Capture the cell that displays the provided text and extract its (X, Y) central coordinate. 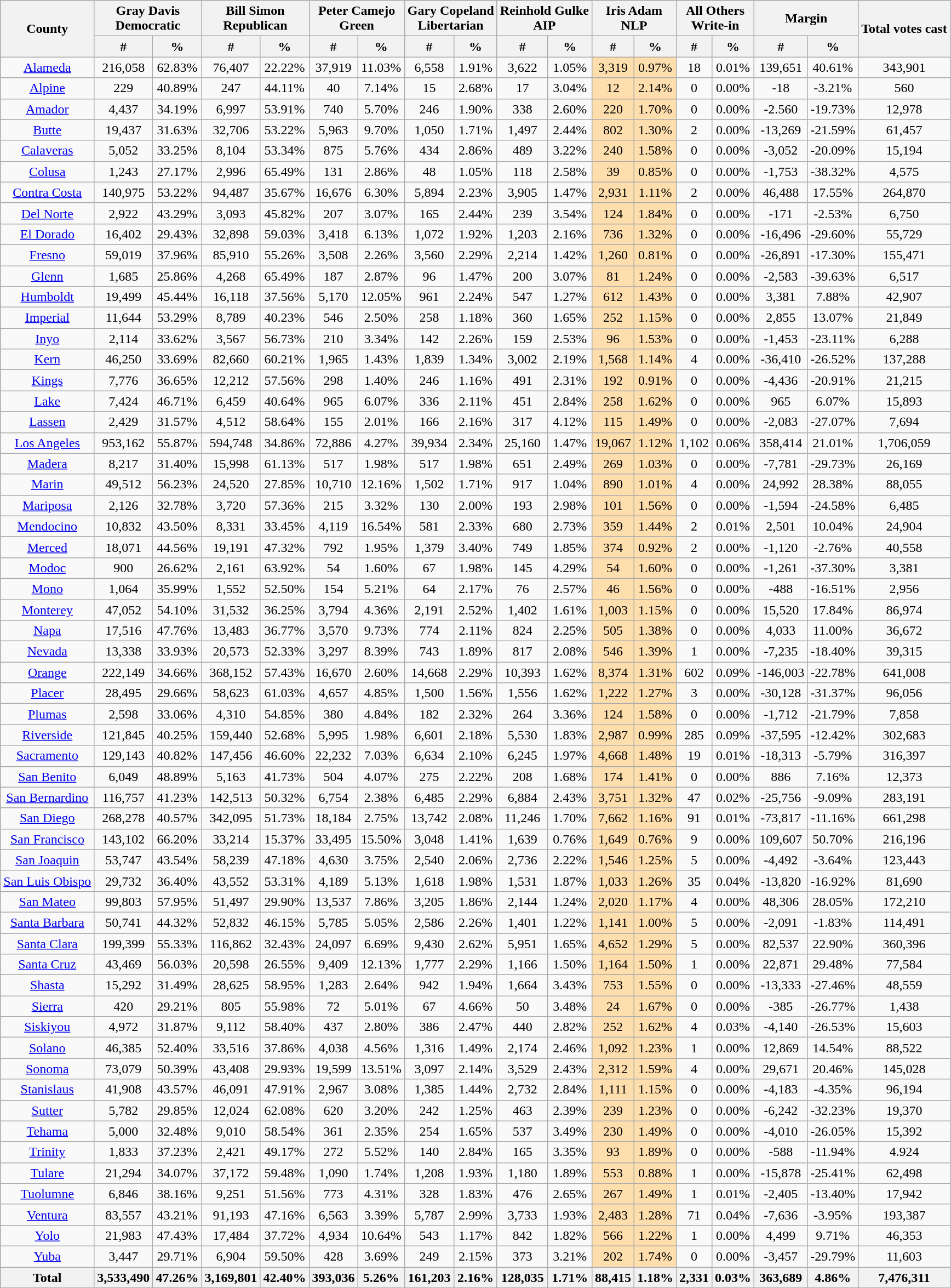
-5.79% (833, 756)
Mendocino (47, 526)
1.97% (570, 756)
2.47% (475, 1027)
3,418 (333, 234)
2,161 (231, 568)
46,385 (124, 1048)
40.61% (833, 67)
3 (694, 693)
21.01% (833, 443)
2,540 (429, 860)
-23.11% (833, 339)
129,143 (124, 756)
3.21% (570, 1256)
3.22% (570, 151)
3,297 (333, 652)
3.75% (381, 860)
-37,595 (781, 735)
254 (429, 1131)
121,845 (124, 735)
200 (523, 276)
0.88% (655, 1173)
-16.92% (833, 881)
3.39% (381, 1215)
-13,269 (781, 130)
55.33% (177, 943)
Kern (47, 360)
40.64% (285, 401)
18,184 (333, 818)
581 (429, 526)
4.07% (381, 777)
47,052 (124, 610)
43.21% (177, 1215)
1,568 (612, 360)
199,399 (124, 943)
Marin (47, 485)
4,512 (231, 422)
3,570 (333, 631)
42,907 (904, 297)
58.64% (285, 422)
2.06% (475, 860)
-17.30% (833, 255)
Yolo (47, 1235)
5,963 (333, 130)
-22.78% (833, 673)
3,533,490 (124, 1278)
193 (523, 505)
45.44% (177, 297)
7.03% (381, 756)
651 (523, 464)
20.46% (833, 1069)
1.86% (475, 902)
-2,083 (781, 422)
Imperial (47, 318)
2.38% (381, 797)
51.56% (285, 1194)
363,689 (781, 1278)
8,104 (231, 151)
Total votes cast (904, 29)
343,901 (904, 67)
361 (333, 1131)
5,785 (333, 922)
743 (429, 652)
-2.53% (833, 213)
143,102 (124, 839)
24,904 (904, 526)
Placer (47, 693)
1.28% (655, 1215)
93 (612, 1152)
3,560 (429, 255)
Mono (47, 589)
434 (429, 151)
2,736 (523, 860)
-29.73% (833, 464)
-4,492 (781, 860)
52.33% (285, 652)
2.52% (475, 610)
-29.60% (833, 234)
28.38% (833, 485)
1,706,059 (904, 443)
5,995 (333, 735)
17,516 (124, 631)
1.55% (655, 985)
46,353 (904, 1235)
1,283 (333, 985)
1,316 (429, 1048)
2,732 (523, 1090)
Butte (47, 130)
12,978 (904, 109)
6,846 (124, 1194)
Sacramento (47, 756)
4,499 (781, 1235)
52.50% (285, 589)
31.63% (177, 130)
43,552 (231, 881)
222,149 (124, 673)
-7,781 (781, 464)
47.26% (177, 1278)
1.14% (655, 360)
Iris AdamNLP (634, 19)
4.84% (381, 714)
Inyo (47, 339)
-27.07% (833, 422)
19,067 (612, 443)
1,379 (429, 547)
247 (231, 88)
10,710 (333, 485)
51,497 (231, 902)
3.40% (475, 547)
33.25% (177, 151)
29,671 (781, 1069)
53.91% (285, 109)
37,919 (333, 67)
0.97% (655, 67)
6,634 (429, 756)
680 (523, 526)
44.56% (177, 547)
-3.95% (833, 1215)
2.46% (570, 1048)
58,239 (231, 860)
52.40% (177, 1048)
-6,242 (781, 1110)
1,090 (333, 1173)
4,668 (612, 756)
9,112 (231, 1027)
1,965 (333, 360)
3.36% (570, 714)
47.76% (177, 631)
1.61% (570, 610)
Tehama (47, 1131)
40.25% (177, 735)
824 (523, 631)
Mariposa (47, 505)
202 (612, 1256)
10,393 (523, 673)
San Luis Obispo (47, 881)
2.01% (381, 422)
-16.51% (833, 589)
1.40% (381, 380)
-146,003 (781, 673)
2.75% (381, 818)
-25,756 (781, 797)
11.00% (833, 631)
47.91% (285, 1090)
45.82% (285, 213)
216,058 (124, 67)
42.40% (285, 1278)
3,002 (523, 360)
5.52% (381, 1152)
12,024 (231, 1110)
36.77% (285, 631)
-16,496 (781, 234)
792 (333, 547)
1.42% (570, 255)
166 (429, 422)
2.73% (570, 526)
-2,583 (781, 276)
39 (612, 172)
37.23% (177, 1152)
1.34% (475, 360)
1.59% (655, 1069)
1,243 (124, 172)
6,563 (333, 1215)
6,997 (231, 109)
437 (333, 1027)
131 (333, 172)
140 (429, 1152)
207 (333, 213)
-37.30% (833, 568)
4.29% (570, 568)
886 (781, 777)
35.67% (285, 192)
1,222 (612, 693)
1,649 (612, 839)
43.29% (177, 213)
4.36% (381, 610)
215 (333, 505)
1.03% (655, 464)
88,415 (612, 1278)
1.04% (570, 485)
336 (429, 401)
29,732 (124, 881)
147,456 (231, 756)
26.62% (177, 568)
1,050 (429, 130)
4,189 (333, 881)
46,250 (124, 360)
36.40% (177, 881)
48,306 (781, 902)
2.58% (570, 172)
602 (694, 673)
1.87% (570, 881)
2.64% (381, 985)
2.49% (570, 464)
57.56% (285, 380)
-27.46% (833, 985)
-26,891 (781, 255)
15,292 (124, 985)
47.32% (285, 547)
19,370 (904, 1110)
130 (429, 505)
1.67% (655, 1006)
29.71% (177, 1256)
33.69% (177, 360)
4,657 (333, 693)
58.54% (285, 1131)
Los Angeles (47, 443)
3,567 (231, 339)
2.17% (475, 589)
7.16% (833, 777)
2.34% (475, 443)
560 (904, 88)
360 (523, 318)
58.95% (285, 985)
73,079 (124, 1069)
2,191 (429, 610)
Colusa (47, 172)
2.19% (570, 360)
0.06% (733, 443)
264,870 (904, 192)
476 (523, 1194)
61.13% (285, 464)
2.99% (475, 1215)
-26.05% (833, 1131)
-7,636 (781, 1215)
Siskiyou (47, 1027)
-18,313 (781, 756)
46 (612, 589)
1,111 (612, 1090)
49.17% (285, 1152)
269 (612, 464)
805 (231, 1006)
55.87% (177, 443)
Riverside (47, 735)
1.29% (655, 943)
802 (612, 130)
1.84% (655, 213)
-1,753 (781, 172)
-18.40% (833, 652)
1.30% (655, 130)
3.20% (381, 1110)
2,996 (231, 172)
3.35% (570, 1152)
6,754 (333, 797)
3,169,801 (231, 1278)
2,126 (124, 505)
6,288 (904, 339)
1,003 (612, 610)
28,495 (124, 693)
40.23% (285, 318)
San Francisco (47, 839)
505 (612, 631)
55.98% (285, 1006)
6,558 (429, 67)
-39.63% (833, 276)
27.85% (285, 485)
Alameda (47, 67)
753 (612, 985)
-26.77% (833, 1006)
358,414 (781, 443)
-488 (781, 589)
53.31% (285, 881)
12 (612, 88)
-15,878 (781, 1173)
1,438 (904, 1006)
6.69% (381, 943)
Shasta (47, 985)
1.26% (655, 881)
99,803 (124, 902)
1.39% (655, 652)
50.32% (285, 797)
5.26% (381, 1278)
428 (333, 1256)
15 (429, 88)
4.56% (381, 1048)
-1.83% (833, 922)
3.43% (570, 985)
7,662 (612, 818)
18,071 (124, 547)
-19.73% (833, 109)
1,839 (429, 360)
31.57% (177, 422)
Trinity (47, 1152)
3,319 (612, 67)
26,169 (904, 464)
54.10% (177, 610)
29.93% (285, 1069)
86,974 (904, 610)
13,742 (429, 818)
1.91% (475, 67)
5,052 (124, 151)
31.40% (177, 464)
374 (612, 547)
53.29% (177, 318)
46.60% (285, 756)
Stanislaus (47, 1090)
3,508 (333, 255)
4,934 (333, 1235)
890 (612, 485)
0.99% (655, 735)
4.31% (381, 1194)
4.66% (475, 1006)
32.43% (285, 943)
16,670 (333, 673)
33,214 (231, 839)
96,056 (904, 693)
1,102 (694, 443)
0.02% (733, 797)
15,893 (904, 401)
61,457 (904, 130)
44.32% (177, 922)
155 (333, 422)
-1,120 (781, 547)
34.19% (177, 109)
19,599 (333, 1069)
28,625 (231, 985)
2,483 (612, 1215)
San Bernardino (47, 797)
5,951 (523, 943)
267 (612, 1194)
40 (333, 88)
29.90% (285, 902)
22.90% (833, 943)
Nevada (47, 652)
116,757 (124, 797)
33,516 (231, 1048)
-26.52% (833, 360)
76 (523, 589)
14,668 (429, 673)
192 (612, 380)
1,208 (429, 1173)
6,750 (904, 213)
9 (694, 839)
1.00% (655, 922)
193,387 (904, 1215)
1,664 (523, 985)
50.70% (833, 839)
11,246 (523, 818)
County (47, 29)
19 (694, 756)
3.04% (570, 88)
Del Norte (47, 213)
13.51% (381, 1069)
32.48% (177, 1131)
8,331 (231, 526)
37.86% (285, 1048)
8.39% (381, 652)
1,639 (523, 839)
4.27% (381, 443)
961 (429, 297)
13,537 (333, 902)
Tuolumne (47, 1194)
57.36% (285, 505)
48 (429, 172)
338 (523, 109)
51.73% (285, 818)
230 (612, 1131)
275 (429, 777)
1,777 (429, 965)
Santa Barbara (47, 922)
2,967 (333, 1090)
San Joaquin (47, 860)
29.85% (177, 1110)
2,931 (612, 192)
17,942 (904, 1194)
2,174 (523, 1048)
82,660 (231, 360)
88,055 (904, 485)
46.71% (177, 401)
123,443 (904, 860)
Solano (47, 1048)
49,512 (124, 485)
Humboldt (47, 297)
17.84% (833, 610)
-7,235 (781, 652)
2,114 (124, 339)
19,437 (124, 130)
240 (612, 151)
15,603 (904, 1027)
-1,594 (781, 505)
5,170 (333, 297)
13,338 (124, 652)
34.07% (177, 1173)
31.87% (177, 1027)
302,683 (904, 735)
380 (333, 714)
Reinhold GulkeAIP (545, 19)
63.92% (285, 568)
4,437 (124, 109)
-2,091 (781, 922)
40.82% (177, 756)
19,499 (124, 297)
4,630 (333, 860)
342,095 (231, 818)
2,429 (124, 422)
12.13% (381, 965)
43.57% (177, 1090)
7,776 (124, 380)
-31.37% (833, 693)
3,733 (523, 1215)
Madera (47, 464)
1,072 (429, 234)
537 (523, 1131)
641,008 (904, 673)
-32.23% (833, 1110)
1.94% (475, 985)
82,537 (781, 943)
16.54% (381, 526)
Fresno (47, 255)
-18 (781, 88)
17 (523, 88)
900 (124, 568)
440 (523, 1027)
2.00% (475, 505)
115 (612, 422)
43,408 (231, 1069)
328 (429, 1194)
1,092 (612, 1048)
Plumas (47, 714)
24,097 (333, 943)
5,000 (124, 1131)
491 (523, 380)
-1,712 (781, 714)
2.35% (381, 1131)
875 (333, 151)
2,586 (429, 922)
43.54% (177, 860)
0.91% (655, 380)
1,497 (523, 130)
2,922 (124, 213)
57.43% (285, 673)
5.21% (381, 589)
5.05% (381, 922)
5.76% (381, 151)
4,033 (781, 631)
774 (429, 631)
56.03% (177, 965)
Yuba (47, 1256)
5,787 (429, 1215)
2.53% (570, 339)
229 (124, 88)
46,091 (231, 1090)
2.82% (570, 1027)
15.50% (381, 839)
142,513 (231, 797)
3,905 (523, 192)
1,033 (612, 881)
22,871 (781, 965)
8,217 (124, 464)
1,401 (523, 922)
386 (429, 1027)
6,245 (523, 756)
31.49% (177, 985)
57.95% (177, 902)
1,833 (124, 1152)
43,469 (124, 965)
5.13% (381, 881)
29.21% (177, 1006)
13,483 (231, 631)
2,144 (523, 902)
145,028 (904, 1069)
21,849 (904, 318)
953,162 (124, 443)
-21.79% (833, 714)
55,729 (904, 234)
249 (429, 1256)
620 (333, 1110)
33,495 (333, 839)
76,407 (231, 67)
6,904 (231, 1256)
-385 (781, 1006)
66.20% (177, 839)
91,193 (231, 1215)
1,164 (612, 965)
47.43% (177, 1235)
14.54% (833, 1048)
2.31% (570, 380)
Santa Cruz (47, 965)
Ventura (47, 1215)
1.38% (655, 631)
3,447 (124, 1256)
154 (333, 589)
1,502 (429, 485)
128,035 (523, 1278)
59.50% (285, 1256)
15.37% (285, 839)
-2,405 (781, 1194)
31,532 (231, 610)
Sonoma (47, 1069)
3.48% (570, 1006)
Margin (806, 19)
62,498 (904, 1173)
7,424 (124, 401)
60.21% (285, 360)
33.45% (285, 526)
-171 (781, 213)
9,430 (429, 943)
72,886 (333, 443)
4.85% (381, 693)
2,331 (694, 1278)
19,191 (231, 547)
159,440 (231, 735)
6,601 (429, 735)
5,894 (429, 192)
116,862 (231, 943)
Sutter (47, 1110)
-29.79% (833, 1256)
11,603 (904, 1256)
20,598 (231, 965)
35.99% (177, 589)
-11.16% (833, 818)
15,520 (781, 610)
6,459 (231, 401)
-4,010 (781, 1131)
91 (694, 818)
-26.53% (833, 1027)
1,180 (523, 1173)
37.56% (285, 297)
3,097 (429, 1069)
Total (47, 1278)
360,396 (904, 943)
24,992 (781, 485)
11.03% (381, 67)
109,607 (781, 839)
54.85% (285, 714)
264 (523, 714)
1.53% (655, 339)
53.34% (285, 151)
Kings (47, 380)
28.05% (833, 902)
612 (612, 297)
1.31% (655, 673)
2.80% (381, 1027)
Orange (47, 673)
59.03% (285, 234)
463 (523, 1110)
Amador (47, 109)
96,194 (904, 1090)
2,312 (612, 1069)
2,214 (523, 255)
373 (523, 1256)
2.33% (475, 526)
268,278 (124, 818)
172,210 (904, 902)
39,315 (904, 652)
Alpine (47, 88)
-2.560 (781, 109)
32,898 (231, 234)
2.32% (475, 714)
6.13% (381, 234)
Santa Clara (47, 943)
553 (612, 1173)
San Mateo (47, 902)
2.10% (475, 756)
2.87% (381, 276)
81,690 (904, 881)
-13,820 (781, 881)
2,855 (781, 318)
55.26% (285, 255)
368,152 (231, 673)
21,294 (124, 1173)
317 (523, 422)
33.06% (177, 714)
159 (523, 339)
3.49% (570, 1131)
-2.76% (833, 547)
22,232 (333, 756)
9,010 (231, 1131)
17.55% (833, 192)
-11.94% (833, 1152)
-3.64% (833, 860)
283,191 (904, 797)
10.04% (833, 526)
2.65% (570, 1194)
1,500 (429, 693)
5.01% (381, 1006)
-73,817 (781, 818)
56.23% (177, 485)
4,119 (333, 526)
Tulare (47, 1173)
4.12% (570, 422)
-4,140 (781, 1027)
272 (333, 1152)
3,093 (231, 213)
1.68% (570, 777)
Lassen (47, 422)
9.71% (833, 1235)
1.92% (475, 234)
3.08% (381, 1090)
1,685 (124, 276)
2.57% (570, 589)
6,517 (904, 276)
12,212 (231, 380)
Monterey (47, 610)
-1,261 (781, 568)
917 (523, 485)
59.48% (285, 1173)
25,160 (523, 443)
34.66% (177, 673)
242 (429, 1110)
1,385 (429, 1090)
2.25% (570, 631)
2.68% (475, 88)
58.40% (285, 1027)
62.08% (285, 1110)
451 (523, 401)
285 (694, 735)
52.68% (285, 735)
161,203 (429, 1278)
62.83% (177, 67)
1,141 (612, 922)
7,476,311 (904, 1278)
6.30% (381, 192)
9,251 (231, 1194)
1,064 (124, 589)
47.18% (285, 860)
2.98% (570, 505)
41,908 (124, 1090)
1,531 (523, 881)
59,019 (124, 255)
4,652 (612, 943)
594,748 (231, 443)
12.16% (381, 485)
85,910 (231, 255)
5,530 (523, 735)
155,471 (904, 255)
1,402 (523, 610)
1,166 (523, 965)
736 (612, 234)
37.96% (177, 255)
38.16% (177, 1194)
40.57% (177, 818)
29.48% (833, 965)
543 (429, 1235)
298 (333, 380)
1.12% (655, 443)
77,584 (904, 965)
2,598 (124, 714)
24 (612, 1006)
749 (523, 547)
2,020 (612, 902)
2,501 (781, 526)
1.85% (570, 547)
17,484 (231, 1235)
41.73% (285, 777)
1,546 (612, 860)
Gray DavisDemocratic (148, 19)
San Benito (47, 777)
40.89% (177, 88)
4,575 (904, 172)
740 (333, 109)
4,972 (124, 1027)
9.73% (381, 631)
3,622 (523, 67)
1.11% (655, 192)
-20.09% (833, 151)
29.43% (177, 234)
-4,436 (781, 380)
Modoc (47, 568)
566 (612, 1235)
11,644 (124, 318)
16,118 (231, 297)
50,741 (124, 922)
187 (333, 276)
2,421 (231, 1152)
4.924 (904, 1152)
6,884 (523, 797)
18 (694, 67)
10,832 (124, 526)
8,789 (231, 318)
3.32% (381, 505)
32.78% (177, 505)
36.25% (285, 610)
0.85% (655, 172)
33.62% (177, 339)
-3,052 (781, 151)
174 (612, 777)
142 (429, 339)
101 (612, 505)
15,392 (904, 1131)
26.55% (285, 965)
Peter CamejoGreen (357, 19)
393,036 (333, 1278)
12,869 (781, 1048)
Merced (47, 547)
4,310 (231, 714)
24,520 (231, 485)
32,706 (231, 130)
661,298 (904, 818)
All OthersWrite-in (715, 19)
4,038 (333, 1048)
47.16% (285, 1215)
Napa (47, 631)
16,676 (333, 192)
-3.21% (833, 88)
71 (694, 1215)
-24.58% (833, 505)
1.01% (655, 485)
21,983 (124, 1235)
2,987 (612, 735)
48.89% (177, 777)
15,998 (231, 464)
1,203 (523, 234)
-21.59% (833, 130)
139,651 (781, 67)
58,623 (231, 693)
1.90% (475, 109)
114,491 (904, 922)
Calaveras (47, 151)
7.86% (381, 902)
37.72% (285, 1235)
1,552 (231, 589)
22.22% (285, 67)
94,487 (231, 192)
36.65% (177, 380)
-25.41% (833, 1173)
44.11% (285, 88)
1,260 (612, 255)
35 (694, 881)
1.95% (381, 547)
81 (612, 276)
7.88% (833, 297)
-3,457 (781, 1256)
Lake (47, 401)
942 (429, 985)
2.50% (381, 318)
Glenn (47, 276)
47 (694, 797)
182 (429, 714)
2.39% (570, 1110)
4,268 (231, 276)
50 (523, 1006)
46.15% (285, 922)
-4.35% (833, 1090)
15,194 (904, 151)
29.66% (177, 693)
2,956 (904, 589)
12,373 (904, 777)
3,794 (333, 610)
842 (523, 1235)
52,832 (231, 922)
-20.91% (833, 380)
817 (523, 652)
-36,410 (781, 360)
6,049 (124, 777)
41.23% (177, 797)
2.24% (475, 297)
359 (612, 526)
3.34% (381, 339)
-9.09% (833, 797)
88,522 (904, 1048)
208 (523, 777)
25.86% (177, 276)
3,205 (429, 902)
48,559 (904, 985)
216,196 (904, 839)
13.07% (833, 318)
8,374 (612, 673)
Sierra (47, 1006)
-38.32% (833, 172)
5,163 (231, 777)
5.70% (381, 109)
1.82% (570, 1235)
-4,183 (781, 1090)
2.15% (475, 1256)
San Diego (47, 818)
37,172 (231, 1173)
20,573 (231, 652)
61.03% (285, 693)
10.64% (381, 1235)
-30,128 (781, 693)
220 (612, 109)
4.86% (833, 1278)
16,402 (124, 234)
489 (523, 151)
56.73% (285, 339)
3,720 (231, 505)
210 (333, 339)
1.48% (655, 756)
9,409 (333, 965)
1,556 (523, 693)
40,558 (904, 547)
773 (333, 1194)
21,215 (904, 380)
Bill SimonRepublican (255, 19)
3,529 (523, 1069)
0.81% (655, 255)
7.14% (381, 88)
420 (124, 1006)
83,557 (124, 1215)
34.86% (285, 443)
72 (333, 1006)
547 (523, 297)
39,934 (429, 443)
50.39% (177, 1069)
Gary CopelandLibertarian (450, 19)
2.62% (475, 943)
3,048 (429, 839)
316,397 (904, 756)
2.23% (475, 192)
12.05% (381, 297)
-12.42% (833, 735)
504 (333, 777)
3,751 (612, 797)
9.70% (381, 130)
3.54% (570, 213)
3.69% (381, 1256)
7,858 (904, 714)
-588 (781, 1152)
Contra Costa (47, 192)
27.17% (177, 172)
145 (523, 568)
0.92% (655, 547)
5,782 (124, 1110)
53,747 (124, 860)
2.18% (475, 735)
1,618 (429, 881)
33.93% (177, 652)
46,488 (781, 192)
137,288 (904, 360)
64 (429, 589)
140,975 (124, 192)
-1,453 (781, 339)
36,672 (904, 631)
7,694 (904, 422)
118 (523, 172)
-13.40% (833, 1194)
-13,333 (781, 985)
43.50% (177, 526)
El Dorado (47, 234)
